From the cell containing the given text, extract its center point as (X, Y) coordinate. 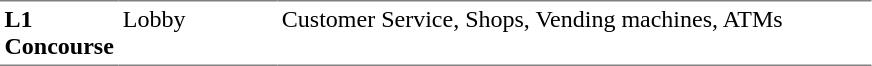
Customer Service, Shops, Vending machines, ATMs (574, 33)
Lobby (198, 33)
L1Concourse (59, 33)
